Return the (X, Y) coordinate for the center point of the cell that contains the specified text.  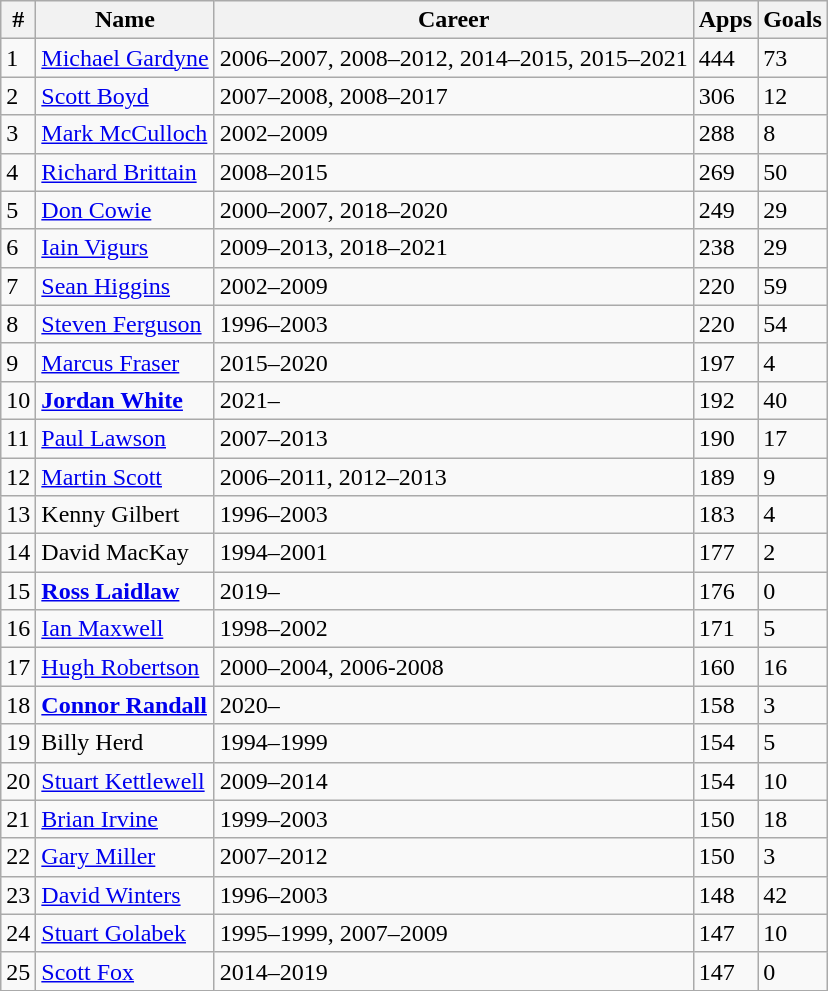
13 (18, 515)
Apps (725, 20)
Michael Gardyne (125, 58)
160 (725, 667)
2000–2007, 2018–2020 (454, 210)
Billy Herd (125, 743)
288 (725, 134)
54 (793, 324)
2007–2008, 2008–2017 (454, 96)
2020– (454, 705)
189 (725, 477)
158 (725, 705)
Goals (793, 20)
25 (18, 971)
2021– (454, 400)
42 (793, 895)
24 (18, 933)
192 (725, 400)
2000–2004, 2006-2008 (454, 667)
1994–1999 (454, 743)
David MacKay (125, 553)
2019– (454, 591)
2006–2011, 2012–2013 (454, 477)
7 (18, 286)
15 (18, 591)
197 (725, 362)
1995–1999, 2007–2009 (454, 933)
Marcus Fraser (125, 362)
Scott Boyd (125, 96)
171 (725, 629)
Scott Fox (125, 971)
Martin Scott (125, 477)
Gary Miller (125, 857)
Jordan White (125, 400)
Ian Maxwell (125, 629)
1998–2002 (454, 629)
Sean Higgins (125, 286)
2009–2014 (454, 781)
Name (125, 20)
2009–2013, 2018–2021 (454, 248)
306 (725, 96)
Stuart Golabek (125, 933)
2006–2007, 2008–2012, 2014–2015, 2015–2021 (454, 58)
40 (793, 400)
Paul Lawson (125, 438)
19 (18, 743)
Hugh Robertson (125, 667)
21 (18, 819)
238 (725, 248)
14 (18, 553)
David Winters (125, 895)
# (18, 20)
2015–2020 (454, 362)
22 (18, 857)
249 (725, 210)
Kenny Gilbert (125, 515)
Career (454, 20)
2007–2013 (454, 438)
Don Cowie (125, 210)
176 (725, 591)
Stuart Kettlewell (125, 781)
73 (793, 58)
2014–2019 (454, 971)
269 (725, 172)
Mark McCulloch (125, 134)
177 (725, 553)
59 (793, 286)
20 (18, 781)
11 (18, 438)
50 (793, 172)
2007–2012 (454, 857)
1 (18, 58)
6 (18, 248)
Ross Laidlaw (125, 591)
23 (18, 895)
148 (725, 895)
1994–2001 (454, 553)
Richard Brittain (125, 172)
Connor Randall (125, 705)
444 (725, 58)
2008–2015 (454, 172)
Steven Ferguson (125, 324)
183 (725, 515)
1999–2003 (454, 819)
190 (725, 438)
Brian Irvine (125, 819)
Iain Vigurs (125, 248)
